Search for the cell housing the specified text and yield its (x, y) center coordinate. 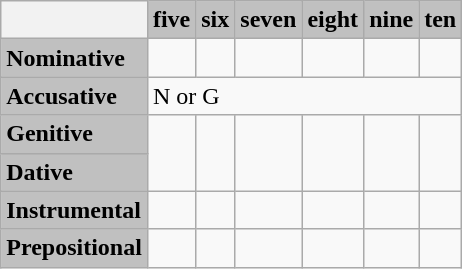
Prepositional (74, 248)
Dative (74, 172)
Accusative (74, 96)
eight (333, 20)
six (216, 20)
Genitive (74, 134)
seven (268, 20)
five (171, 20)
Nominative (74, 58)
ten (440, 20)
N or G (304, 96)
nine (392, 20)
Instrumental (74, 210)
